Identify which cell holds the provided text, then report its [X, Y] central coordinate. 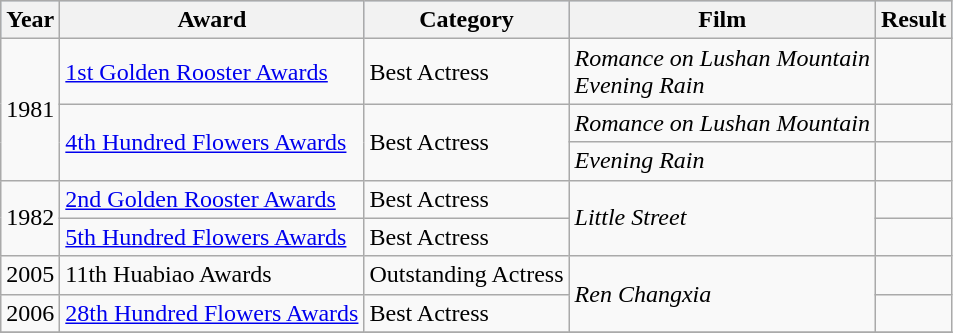
2005 [30, 275]
1981 [30, 110]
1st Golden Rooster Awards [212, 72]
4th Hundred Flowers Awards [212, 142]
Romance on Lushan Mountain [722, 123]
Year [30, 20]
Result [913, 20]
2nd Golden Rooster Awards [212, 199]
11th Huabiao Awards [212, 275]
Ren Changxia [722, 294]
Award [212, 20]
5th Hundred Flowers Awards [212, 237]
1982 [30, 218]
Category [466, 20]
2006 [30, 313]
Little Street [722, 218]
28th Hundred Flowers Awards [212, 313]
Film [722, 20]
Outstanding Actress [466, 275]
Romance on Lushan MountainEvening Rain [722, 72]
Evening Rain [722, 161]
